Scan for the cell matching the given text and deliver its [X, Y] coordinate at center. 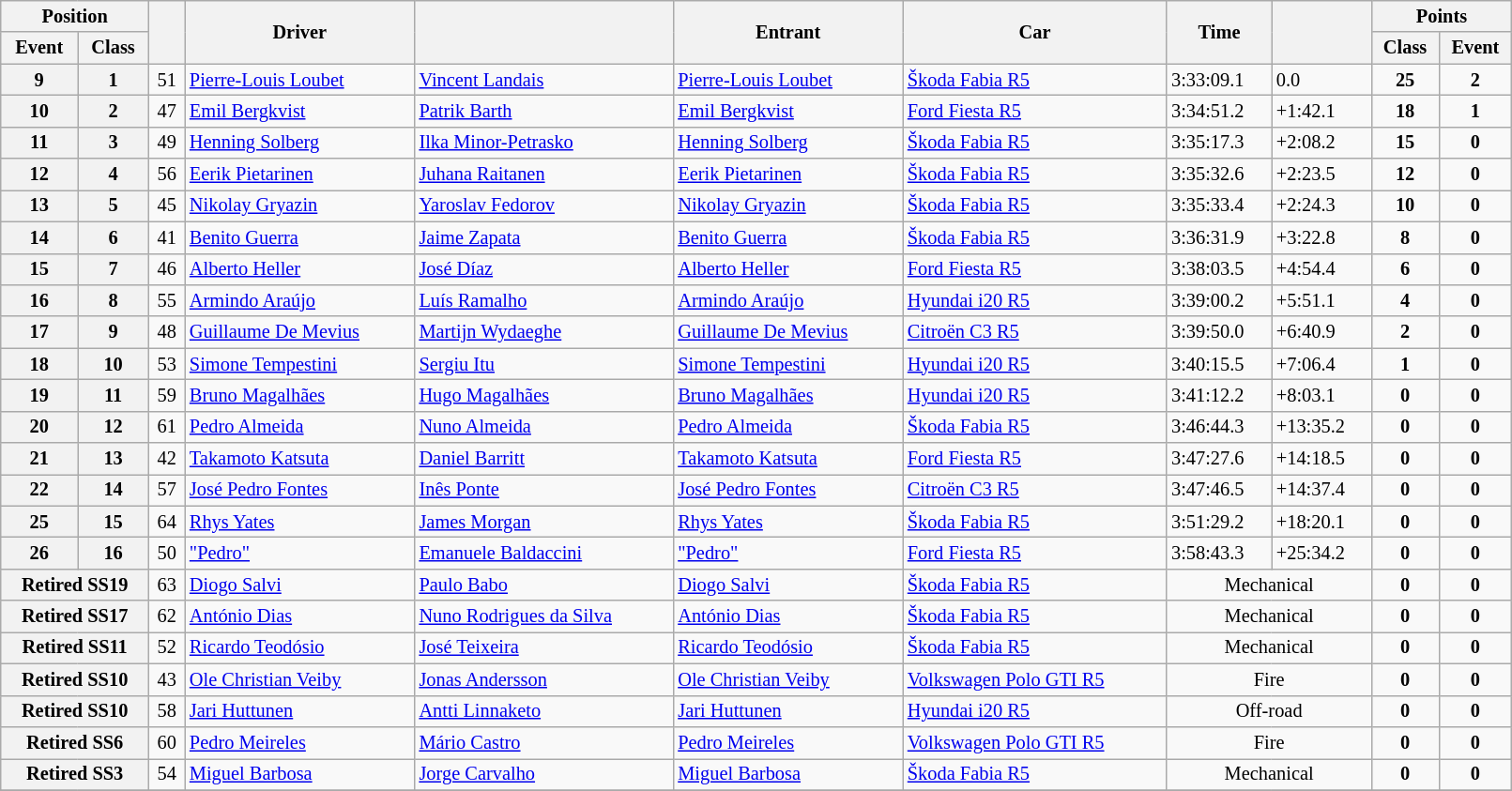
+2:24.3 [1321, 205]
Martijn Wydaeghe [544, 332]
James Morgan [544, 522]
Inês Ponte [544, 490]
58 [167, 711]
Retired SS11 [75, 647]
+6:40.9 [1321, 332]
22 [39, 490]
Nuno Almeida [544, 427]
Juhana Raitanen [544, 175]
46 [167, 269]
41 [167, 237]
3:41:12.2 [1219, 395]
Car [1034, 32]
52 [167, 647]
3:40:15.5 [1219, 364]
3:47:46.5 [1219, 490]
Yaroslav Fedorov [544, 205]
50 [167, 553]
21 [39, 459]
José Teixeira [544, 647]
3 [114, 143]
Jaime Zapata [544, 237]
20 [39, 427]
Paulo Babo [544, 585]
3:35:17.3 [1219, 143]
3:51:29.2 [1219, 522]
47 [167, 111]
26 [39, 553]
Entrant [788, 32]
55 [167, 300]
3:47:27.6 [1219, 459]
Ilka Minor-Petrasko [544, 143]
54 [167, 774]
3:34:51.2 [1219, 111]
5 [114, 205]
Sergiu Itu [544, 364]
56 [167, 175]
Position [75, 16]
45 [167, 205]
Nuno Rodrigues da Silva [544, 616]
3:33:09.1 [1219, 80]
Emanuele Baldaccini [544, 553]
+5:51.1 [1321, 300]
19 [39, 395]
49 [167, 143]
+2:08.2 [1321, 143]
+1:42.1 [1321, 111]
53 [167, 364]
42 [167, 459]
59 [167, 395]
51 [167, 80]
Retired SS19 [75, 585]
3:46:44.3 [1219, 427]
Off-road [1269, 711]
63 [167, 585]
+14:37.4 [1321, 490]
7 [114, 269]
+4:54.4 [1321, 269]
62 [167, 616]
+14:18.5 [1321, 459]
+13:35.2 [1321, 427]
61 [167, 427]
Hugo Magalhães [544, 395]
José Díaz [544, 269]
+8:03.1 [1321, 395]
Time [1219, 32]
17 [39, 332]
57 [167, 490]
3:58:43.3 [1219, 553]
Vincent Landais [544, 80]
+18:20.1 [1321, 522]
Patrik Barth [544, 111]
+25:34.2 [1321, 553]
3:39:50.0 [1219, 332]
+2:23.5 [1321, 175]
3:38:03.5 [1219, 269]
3:36:31.9 [1219, 237]
64 [167, 522]
Retired SS17 [75, 616]
Daniel Barritt [544, 459]
Jonas Andersson [544, 679]
43 [167, 679]
Antti Linnaketo [544, 711]
+3:22.8 [1321, 237]
Retired SS6 [75, 742]
+7:06.4 [1321, 364]
3:39:00.2 [1219, 300]
48 [167, 332]
3:35:33.4 [1219, 205]
Points [1442, 16]
Luís Ramalho [544, 300]
0.0 [1321, 80]
3:35:32.6 [1219, 175]
Driver [300, 32]
60 [167, 742]
Retired SS3 [75, 774]
Jorge Carvalho [544, 774]
Mário Castro [544, 742]
